For the text-containing cell, return its midpoint in (x, y) coordinate format. 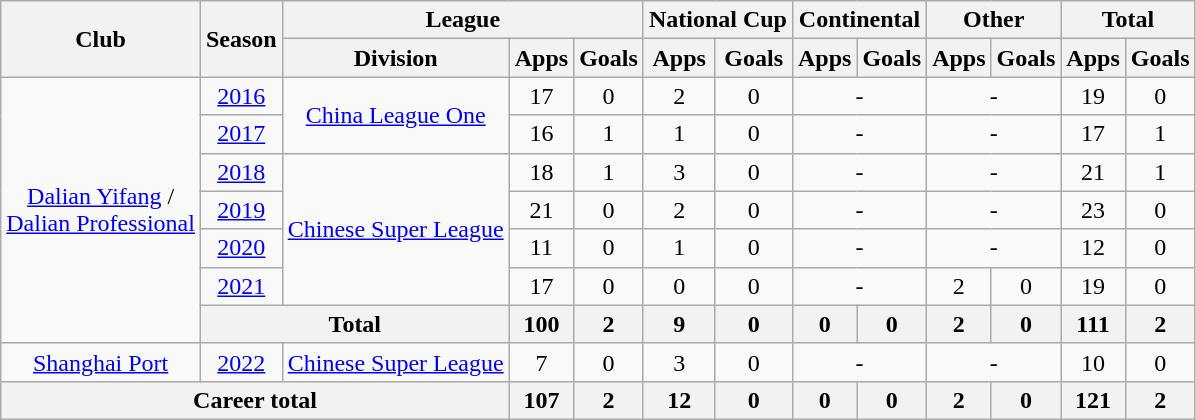
Division (396, 58)
League (462, 20)
23 (1093, 210)
11 (541, 248)
2016 (241, 96)
Club (101, 39)
7 (541, 362)
Career total (255, 400)
10 (1093, 362)
16 (541, 134)
Other (994, 20)
Continental (859, 20)
2018 (241, 172)
China League One (396, 115)
107 (541, 400)
Dalian Yifang /Dalian Professional (101, 210)
111 (1093, 324)
National Cup (718, 20)
Season (241, 39)
100 (541, 324)
Shanghai Port (101, 362)
2022 (241, 362)
121 (1093, 400)
9 (679, 324)
2021 (241, 286)
18 (541, 172)
2017 (241, 134)
2019 (241, 210)
2020 (241, 248)
